Determine the (x, y) coordinate at the center of the cell enclosing the given text.  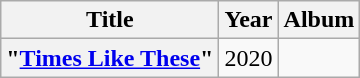
Title (110, 20)
Year (248, 20)
2020 (248, 58)
Album (319, 20)
"Times Like These" (110, 58)
